Extract the (X, Y) coordinate from the center of the cell holding the provided text.  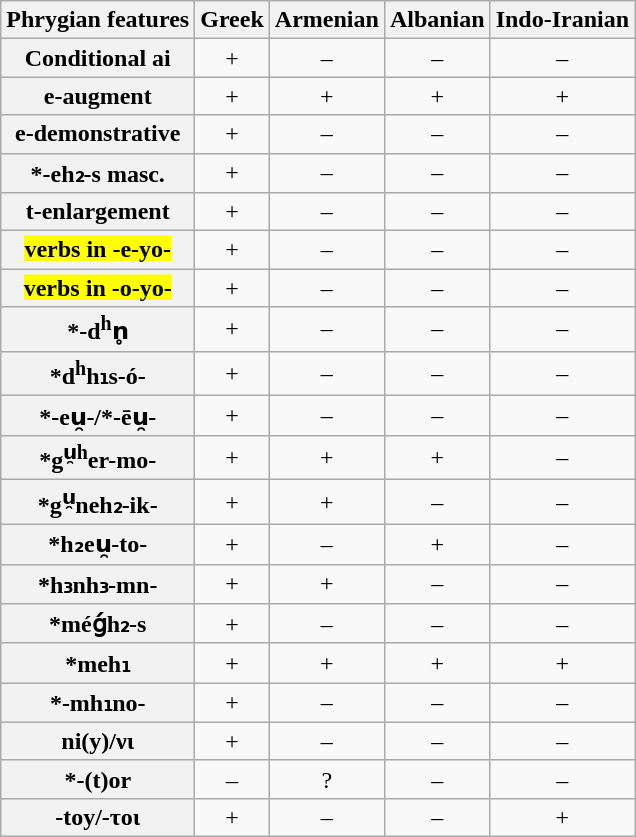
Albanian (437, 20)
*dhh₁s-ó- (98, 374)
*méǵh₂-s (98, 624)
ni(y)/νι (98, 741)
*-eu̯-/*-ēu̯- (98, 416)
verbs in -e-yo- (98, 250)
*-eh₂-s masc. (98, 173)
*meh₁ (98, 663)
*gu̯her-mo- (98, 458)
*-(t)or (98, 779)
? (326, 779)
Indo-Iranian (562, 20)
*gu̯neh₂-ik- (98, 502)
*-mh₁no- (98, 703)
*-dhn̥ (98, 330)
Armenian (326, 20)
verbs in -o-yo- (98, 288)
Conditional ai (98, 58)
*h₂eu̯-to- (98, 545)
t-enlargement (98, 212)
e-augment (98, 96)
e-demonstrative (98, 134)
-toy/-τοι (98, 817)
Phrygian features (98, 20)
*h₃nh₃-mn- (98, 584)
Greek (232, 20)
